Output the (x, y) coordinate of the center of the cell containing the given text.  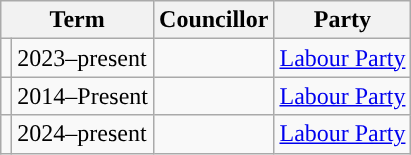
2023–present (83, 58)
2014–Present (83, 96)
Party (342, 20)
Term (78, 20)
Councillor (214, 20)
2024–present (83, 134)
